Determine the (x, y) coordinate at the center of the cell enclosing the given text.  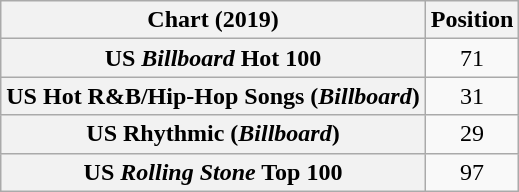
Chart (2019) (213, 20)
US Billboard Hot 100 (213, 58)
31 (472, 96)
Position (472, 20)
97 (472, 172)
29 (472, 134)
US Rolling Stone Top 100 (213, 172)
US Hot R&B/Hip-Hop Songs (Billboard) (213, 96)
71 (472, 58)
US Rhythmic (Billboard) (213, 134)
